Return the (X, Y) coordinate for the center point of the cell that contains the specified text.  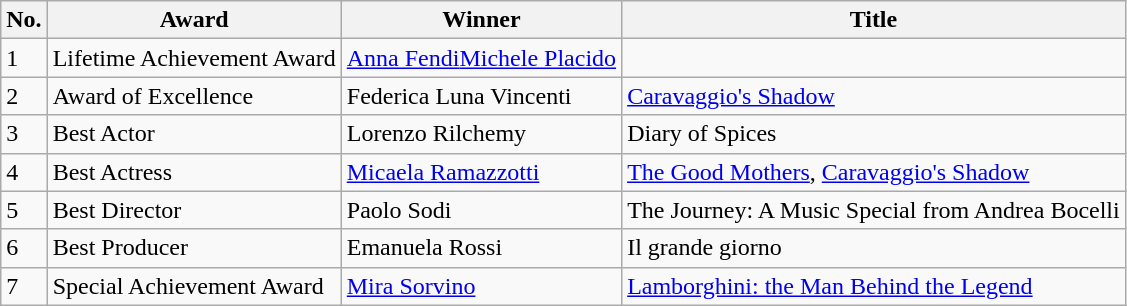
Lorenzo Rilchemy (481, 134)
2 (24, 96)
Micaela Ramazzotti (481, 172)
Lamborghini: the Man Behind the Legend (874, 286)
1 (24, 58)
Best Actor (194, 134)
The Journey: A Music Special from Andrea Bocelli (874, 210)
Special Achievement Award (194, 286)
Winner (481, 20)
Best Director (194, 210)
Caravaggio's Shadow (874, 96)
Emanuela Rossi (481, 248)
Award (194, 20)
No. (24, 20)
Lifetime Achievement Award (194, 58)
Federica Luna Vincenti (481, 96)
5 (24, 210)
Best Actress (194, 172)
7 (24, 286)
Mira Sorvino (481, 286)
Il grande giorno (874, 248)
Best Producer (194, 248)
6 (24, 248)
Anna FendiMichele Placido (481, 58)
Title (874, 20)
4 (24, 172)
The Good Mothers, Caravaggio's Shadow (874, 172)
Diary of Spices (874, 134)
Award of Excellence (194, 96)
Paolo Sodi (481, 210)
3 (24, 134)
